Scan for the cell matching the given text and deliver its (X, Y) coordinate at center. 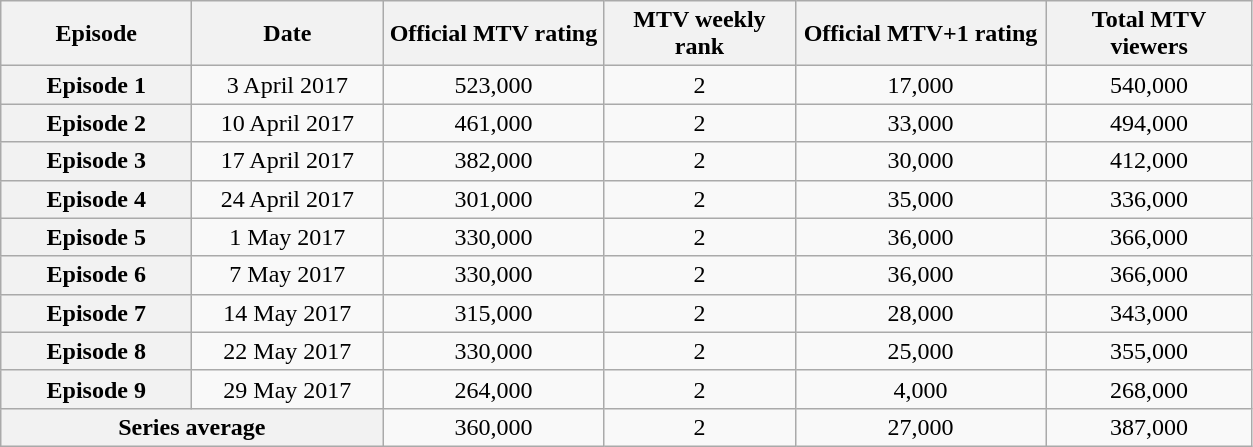
Total MTV viewers (1149, 34)
540,000 (1149, 85)
Episode 5 (96, 237)
Episode 3 (96, 161)
315,000 (494, 313)
Episode 8 (96, 351)
29 May 2017 (288, 389)
1 May 2017 (288, 237)
382,000 (494, 161)
343,000 (1149, 313)
24 April 2017 (288, 199)
Episode 4 (96, 199)
336,000 (1149, 199)
28,000 (920, 313)
17 April 2017 (288, 161)
264,000 (494, 389)
301,000 (494, 199)
3 April 2017 (288, 85)
25,000 (920, 351)
412,000 (1149, 161)
494,000 (1149, 123)
Episode 1 (96, 85)
Episode 9 (96, 389)
355,000 (1149, 351)
360,000 (494, 427)
MTV weekly rank (700, 34)
14 May 2017 (288, 313)
523,000 (494, 85)
461,000 (494, 123)
4,000 (920, 389)
22 May 2017 (288, 351)
30,000 (920, 161)
10 April 2017 (288, 123)
Series average (192, 427)
Episode 2 (96, 123)
Date (288, 34)
33,000 (920, 123)
Official MTV rating (494, 34)
Official MTV+1 rating (920, 34)
Episode (96, 34)
35,000 (920, 199)
387,000 (1149, 427)
17,000 (920, 85)
268,000 (1149, 389)
Episode 7 (96, 313)
Episode 6 (96, 275)
7 May 2017 (288, 275)
27,000 (920, 427)
